From the cell containing the given text, extract its center point as (x, y) coordinate. 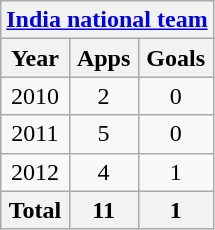
Year (35, 58)
2012 (35, 172)
11 (104, 210)
5 (104, 134)
Total (35, 210)
2010 (35, 96)
Goals (176, 58)
4 (104, 172)
India national team (107, 20)
2 (104, 96)
2011 (35, 134)
Apps (104, 58)
